Output the [x, y] coordinate of the center of the cell containing the given text.  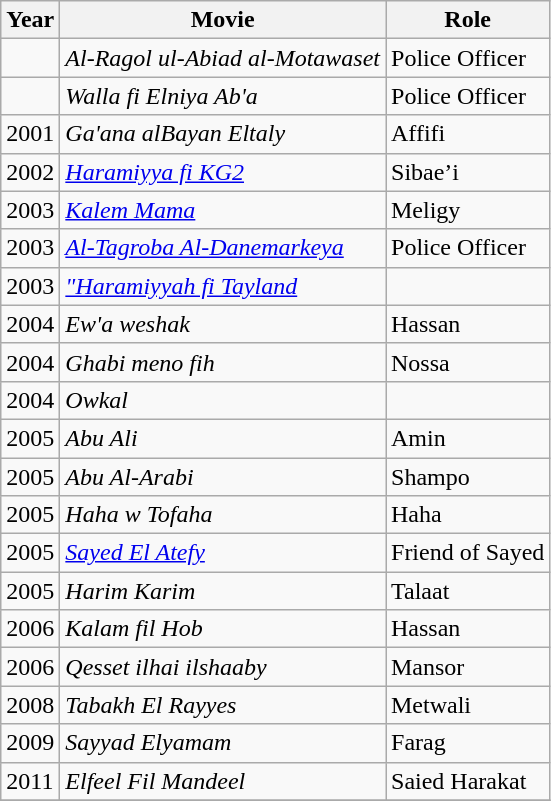
Owkal [223, 400]
Haramiyya fi KG2 [223, 172]
Year [30, 20]
Abu Ali [223, 438]
Nossa [468, 362]
2001 [30, 134]
Ghabi meno fih [223, 362]
Affifi [468, 134]
Elfeel Fil Mandeel [223, 781]
Ew'a weshak [223, 324]
"Haramiyyah fi Tayland [223, 286]
2002 [30, 172]
2009 [30, 743]
Meligy [468, 210]
Movie [223, 20]
Ga'ana alBayan Eltaly [223, 134]
Abu Al-Arabi [223, 477]
Shampo [468, 477]
Kalem Mama [223, 210]
Haha [468, 515]
Sayyad Elyamam [223, 743]
2011 [30, 781]
Haha w Tofaha [223, 515]
Qesset ilhai ilshaaby [223, 667]
Walla fi Elniya Ab'a [223, 96]
Kalam fil Hob [223, 629]
Al-Tagroba Al-Danemarkeya [223, 248]
Tabakh El Rayyes [223, 705]
Role [468, 20]
Farag [468, 743]
Mansor [468, 667]
Sibae’i [468, 172]
Friend of Sayed [468, 553]
Metwali [468, 705]
Harim Karim [223, 591]
Al-Ragol ul-Abiad al-Motawaset [223, 58]
Talaat [468, 591]
Amin [468, 438]
2008 [30, 705]
Sayed El Atefy [223, 553]
Saied Harakat [468, 781]
